Pinpoint the cell where the given text exists, returning its [X, Y] midpoint coordinate. 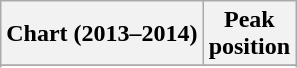
Peakposition [249, 34]
Chart (2013–2014) [102, 34]
